Output the (X, Y) coordinate of the center of the cell containing the given text.  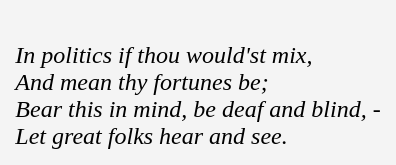
In politics if thou would'st mix, And mean thy fortunes be; Bear this in mind, be deaf and blind, - Let great folks hear and see. (198, 82)
